Locate the cell with the specified text and output its (X, Y) center coordinate. 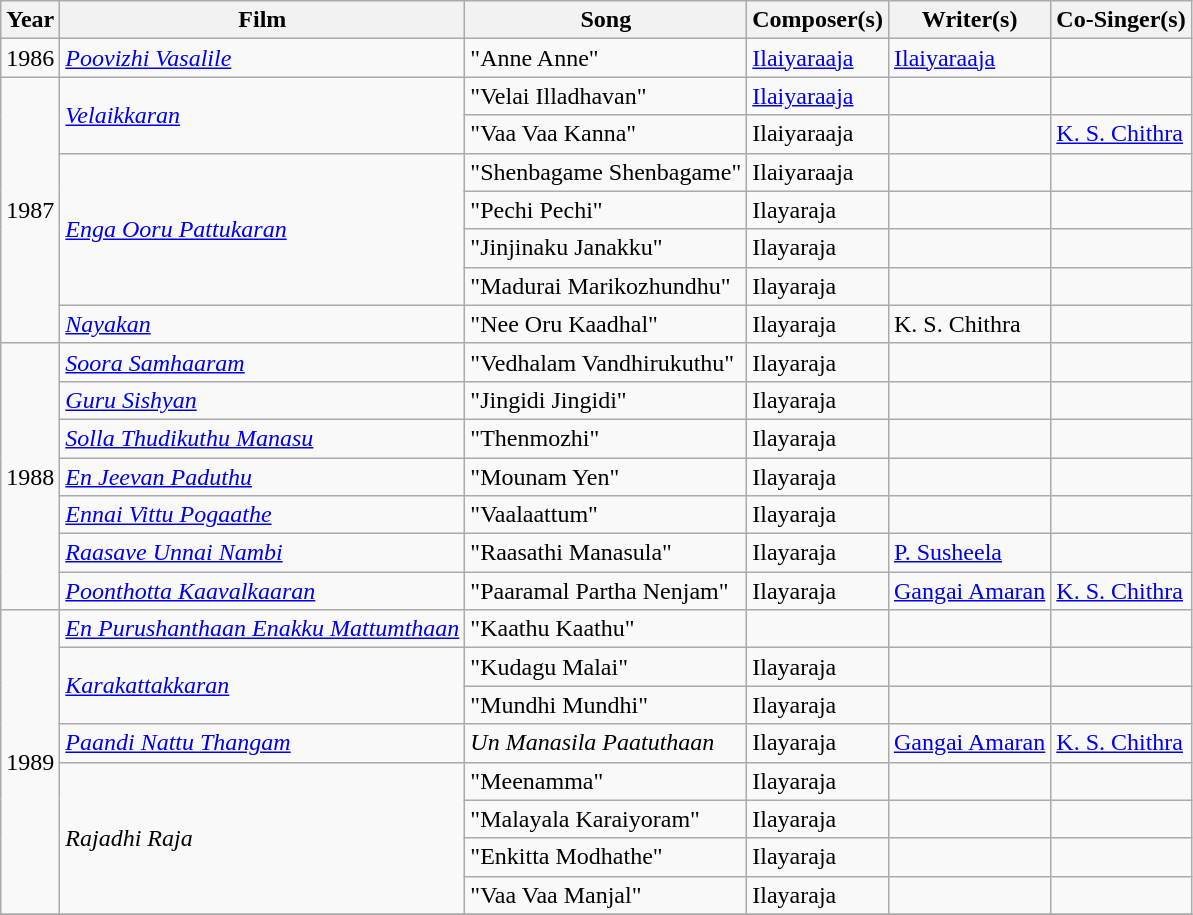
1987 (30, 210)
"Mundhi Mundhi" (606, 705)
"Raasathi Manasula" (606, 553)
"Vaalaattum" (606, 515)
Raasave Unnai Nambi (262, 553)
"Madurai Marikozhundhu" (606, 286)
1988 (30, 476)
"Vaa Vaa Manjal" (606, 895)
1986 (30, 58)
"Thenmozhi" (606, 438)
Poonthotta Kaavalkaaran (262, 591)
Co-Singer(s) (1121, 20)
"Jinjinaku Janakku" (606, 248)
Enga Ooru Pattukaran (262, 229)
Ennai Vittu Pogaathe (262, 515)
"Pechi Pechi" (606, 210)
1989 (30, 762)
Karakattakkaran (262, 686)
Guru Sishyan (262, 400)
Solla Thudikuthu Manasu (262, 438)
Film (262, 20)
En Purushanthaan Enakku Mattumthaan (262, 629)
Un Manasila Paatuthaan (606, 743)
"Malayala Karaiyoram" (606, 819)
Velaikkaran (262, 115)
"Anne Anne" (606, 58)
Nayakan (262, 324)
"Meenamma" (606, 781)
"Kaathu Kaathu" (606, 629)
"Enkitta Modhathe" (606, 857)
"Paaramal Partha Nenjam" (606, 591)
Paandi Nattu Thangam (262, 743)
Rajadhi Raja (262, 838)
Composer(s) (818, 20)
"Vedhalam Vandhirukuthu" (606, 362)
"Velai Illadhavan" (606, 96)
"Mounam Yen" (606, 477)
P. Susheela (969, 553)
Year (30, 20)
"Vaa Vaa Kanna" (606, 134)
En Jeevan Paduthu (262, 477)
Poovizhi Vasalile (262, 58)
"Shenbagame Shenbagame" (606, 172)
"Kudagu Malai" (606, 667)
"Nee Oru Kaadhal" (606, 324)
Writer(s) (969, 20)
Soora Samhaaram (262, 362)
"Jingidi Jingidi" (606, 400)
Song (606, 20)
